Scan for the cell matching the given text and deliver its [x, y] coordinate at center. 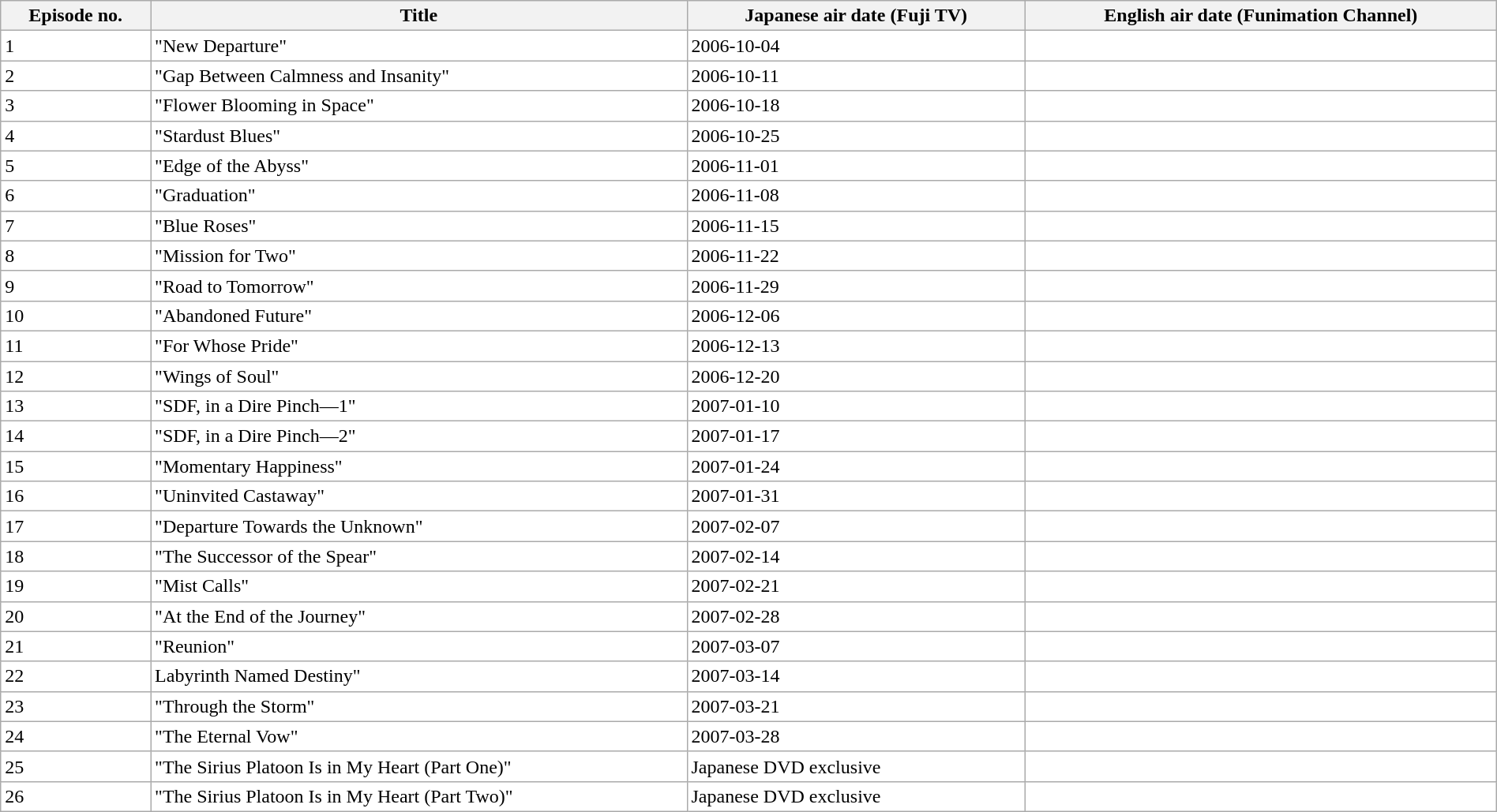
"Mission for Two" [418, 256]
2006-10-04 [856, 46]
"The Sirius Platoon Is in My Heart (Part One)" [418, 766]
2007-02-14 [856, 556]
2007-02-07 [856, 526]
"At the End of the Journey" [418, 616]
18 [76, 556]
"Graduation" [418, 196]
20 [76, 616]
19 [76, 586]
2007-03-21 [856, 706]
10 [76, 316]
"Blue Roses" [418, 226]
"New Departure" [418, 46]
2006-10-25 [856, 136]
12 [76, 376]
22 [76, 676]
"Stardust Blues" [418, 136]
17 [76, 526]
2006-11-29 [856, 286]
2006-12-20 [856, 376]
"Road to Tomorrow" [418, 286]
"Edge of the Abyss" [418, 166]
21 [76, 646]
2007-01-10 [856, 406]
"The Successor of the Spear" [418, 556]
2007-03-07 [856, 646]
15 [76, 466]
1 [76, 46]
2 [76, 76]
Labyrinth Named Destiny" [418, 676]
11 [76, 346]
23 [76, 706]
2006-11-01 [856, 166]
"Abandoned Future" [418, 316]
"Uninvited Castaway" [418, 496]
"Flower Blooming in Space" [418, 106]
8 [76, 256]
Episode no. [76, 16]
"Momentary Happiness" [418, 466]
2007-02-28 [856, 616]
9 [76, 286]
Title [418, 16]
2007-01-24 [856, 466]
26 [76, 796]
2006-12-06 [856, 316]
2006-12-13 [856, 346]
"Gap Between Calmness and Insanity" [418, 76]
2006-10-11 [856, 76]
"For Whose Pride" [418, 346]
"Reunion" [418, 646]
Japanese air date (Fuji TV) [856, 16]
3 [76, 106]
"Mist Calls" [418, 586]
2006-11-15 [856, 226]
"SDF, in a Dire Pinch—1" [418, 406]
"SDF, in a Dire Pinch—2" [418, 436]
English air date (Funimation Channel) [1260, 16]
2007-03-14 [856, 676]
4 [76, 136]
7 [76, 226]
2006-11-22 [856, 256]
2007-01-31 [856, 496]
"The Sirius Platoon Is in My Heart (Part Two)" [418, 796]
2006-11-08 [856, 196]
5 [76, 166]
13 [76, 406]
2007-02-21 [856, 586]
14 [76, 436]
"Departure Towards the Unknown" [418, 526]
2007-01-17 [856, 436]
"Wings of Soul" [418, 376]
24 [76, 736]
"The Eternal Vow" [418, 736]
6 [76, 196]
16 [76, 496]
2006-10-18 [856, 106]
25 [76, 766]
"Through the Storm" [418, 706]
2007-03-28 [856, 736]
